From the cell containing the given text, extract its center point as [x, y] coordinate. 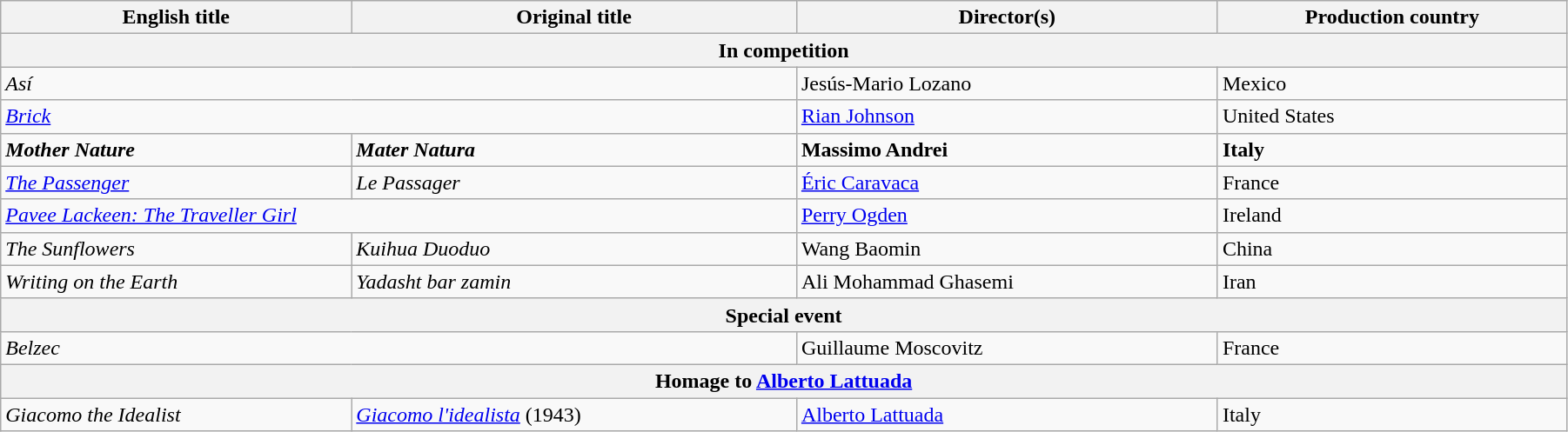
Giacomo the Idealist [176, 415]
Production country [1392, 17]
Original title [574, 17]
Homage to Alberto Lattuada [784, 381]
Yadasht bar zamin [574, 282]
Así [399, 83]
Writing on the Earth [176, 282]
Pavee Lackeen: The Traveller Girl [399, 216]
Kuihua Duoduo [574, 249]
China [1392, 249]
Le Passager [574, 183]
Alberto Lattuada [1007, 415]
The Passenger [176, 183]
Éric Caravaca [1007, 183]
Mexico [1392, 83]
Special event [784, 315]
Director(s) [1007, 17]
Wang Baomin [1007, 249]
Mother Nature [176, 150]
Brick [399, 116]
Ireland [1392, 216]
Guillaume Moscovitz [1007, 348]
Ali Mohammad Ghasemi [1007, 282]
Jesús-Mario Lozano [1007, 83]
English title [176, 17]
United States [1392, 116]
Iran [1392, 282]
Massimo Andrei [1007, 150]
Rian Johnson [1007, 116]
Giacomo l'idealista (1943) [574, 415]
Perry Ogden [1007, 216]
Mater Natura [574, 150]
In competition [784, 50]
Belzec [399, 348]
The Sunflowers [176, 249]
